Scan for the cell matching the given text and deliver its (X, Y) coordinate at center. 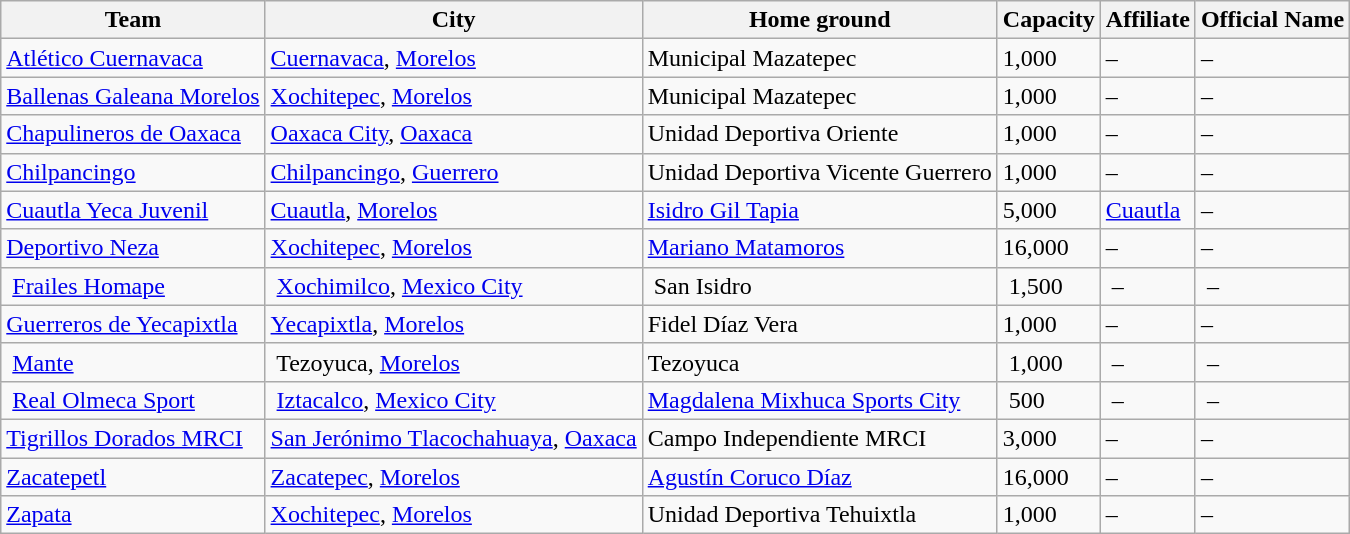
Unidad Deportiva Oriente (820, 134)
Home ground (820, 20)
Deportivo Neza (133, 248)
Chapulineros de Oaxaca (133, 134)
Ballenas Galeana Morelos (133, 96)
Capacity (1048, 20)
Unidad Deportiva Tehuixtla (820, 515)
Isidro Gil Tapia (820, 210)
Cuautla (1148, 210)
Oaxaca City, Oaxaca (454, 134)
Mante (133, 362)
Xochimilco, Mexico City (454, 286)
Tezoyuca, Morelos (454, 362)
Real Olmeca Sport (133, 400)
Zacatepetl (133, 477)
Mariano Matamoros (820, 248)
Fidel Díaz Vera (820, 324)
Atlético Cuernavaca (133, 58)
Official Name (1272, 20)
1,500 (1048, 286)
Yecapixtla, Morelos (454, 324)
Unidad Deportiva Vicente Guerrero (820, 172)
San Jerónimo Tlacochahuaya, Oaxaca (454, 438)
Campo Independiente MRCI (820, 438)
3,000 (1048, 438)
Cuernavaca, Morelos (454, 58)
Chilpancingo, Guerrero (454, 172)
Team (133, 20)
Agustín Coruco Díaz (820, 477)
Frailes Homape (133, 286)
Tigrillos Dorados MRCI (133, 438)
5,000 (1048, 210)
Iztacalco, Mexico City (454, 400)
Zacatepec, Morelos (454, 477)
Chilpancingo (133, 172)
Tezoyuca (820, 362)
City (454, 20)
Guerreros de Yecapixtla (133, 324)
Cuautla, Morelos (454, 210)
Magdalena Mixhuca Sports City (820, 400)
Cuautla Yeca Juvenil (133, 210)
500 (1048, 400)
Zapata (133, 515)
San Isidro (820, 286)
Affiliate (1148, 20)
